Search for the cell housing the specified text and yield its (x, y) center coordinate. 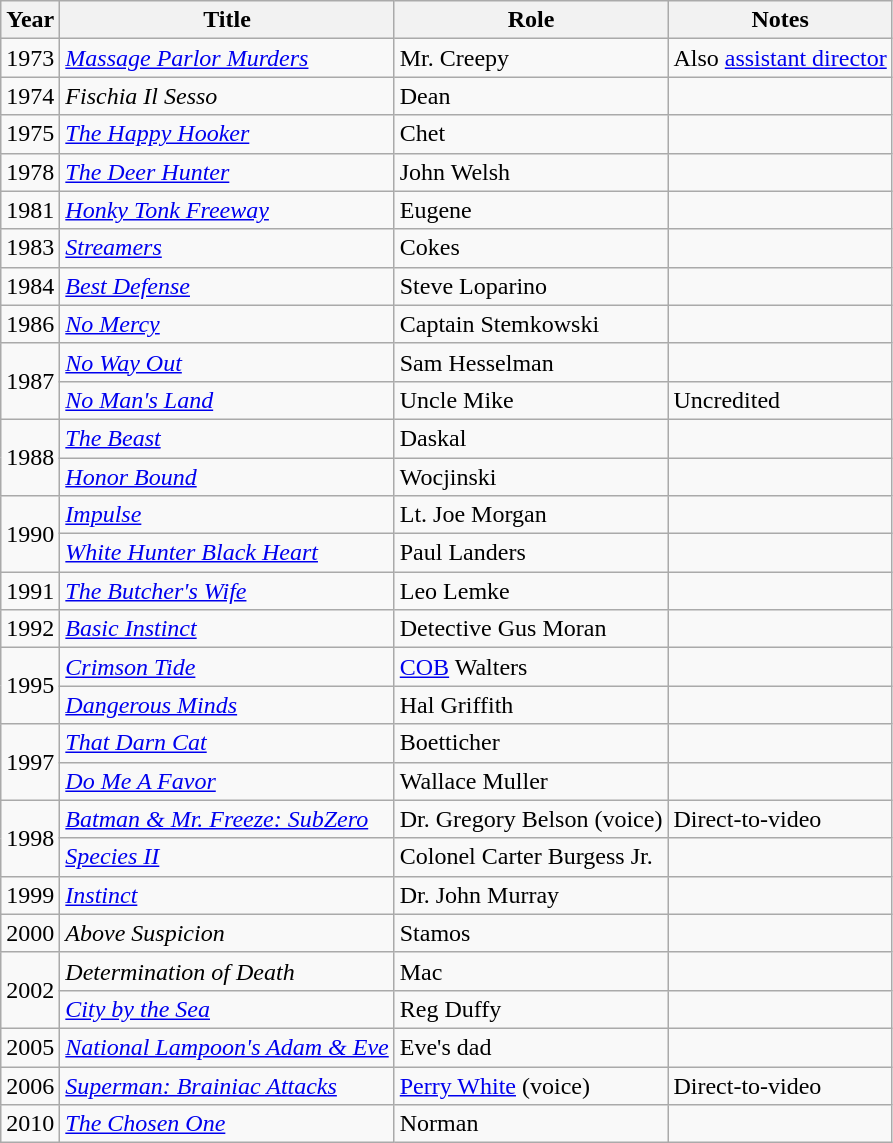
1978 (30, 172)
Eve's dad (531, 1047)
1984 (30, 286)
Superman: Brainiac Attacks (227, 1085)
Stamos (531, 933)
1974 (30, 96)
COB Walters (531, 667)
Steve Loparino (531, 286)
Hal Griffith (531, 705)
Dr. John Murray (531, 895)
1990 (30, 534)
The Butcher's Wife (227, 591)
Uncredited (780, 400)
No Man's Land (227, 400)
Dean (531, 96)
2005 (30, 1047)
No Way Out (227, 362)
The Beast (227, 438)
1999 (30, 895)
1998 (30, 838)
2010 (30, 1124)
Species II (227, 857)
Perry White (voice) (531, 1085)
1983 (30, 248)
Instinct (227, 895)
Dangerous Minds (227, 705)
Leo Lemke (531, 591)
Paul Landers (531, 553)
1975 (30, 134)
Basic Instinct (227, 629)
Chet (531, 134)
Above Suspicion (227, 933)
Year (30, 20)
Determination of Death (227, 971)
City by the Sea (227, 1009)
Uncle Mike (531, 400)
1997 (30, 762)
Do Me A Favor (227, 781)
The Chosen One (227, 1124)
Dr. Gregory Belson (voice) (531, 819)
The Deer Hunter (227, 172)
Cokes (531, 248)
White Hunter Black Heart (227, 553)
Batman & Mr. Freeze: SubZero (227, 819)
Crimson Tide (227, 667)
Role (531, 20)
National Lampoon's Adam & Eve (227, 1047)
Also assistant director (780, 58)
The Happy Hooker (227, 134)
Detective Gus Moran (531, 629)
Reg Duffy (531, 1009)
Colonel Carter Burgess Jr. (531, 857)
1987 (30, 381)
That Darn Cat (227, 743)
2002 (30, 990)
2006 (30, 1085)
Boetticher (531, 743)
1995 (30, 686)
Streamers (227, 248)
No Mercy (227, 324)
Sam Hesselman (531, 362)
Best Defense (227, 286)
1991 (30, 591)
Fischia Il Sesso (227, 96)
Mac (531, 971)
Wallace Muller (531, 781)
Captain Stemkowski (531, 324)
Lt. Joe Morgan (531, 515)
1986 (30, 324)
Norman (531, 1124)
Eugene (531, 210)
Impulse (227, 515)
John Welsh (531, 172)
1981 (30, 210)
Honky Tonk Freeway (227, 210)
Daskal (531, 438)
2000 (30, 933)
1988 (30, 457)
Title (227, 20)
Honor Bound (227, 477)
Wocjinski (531, 477)
Massage Parlor Murders (227, 58)
1992 (30, 629)
Mr. Creepy (531, 58)
1973 (30, 58)
Notes (780, 20)
